Locate the cell with the specified text and output its [X, Y] center coordinate. 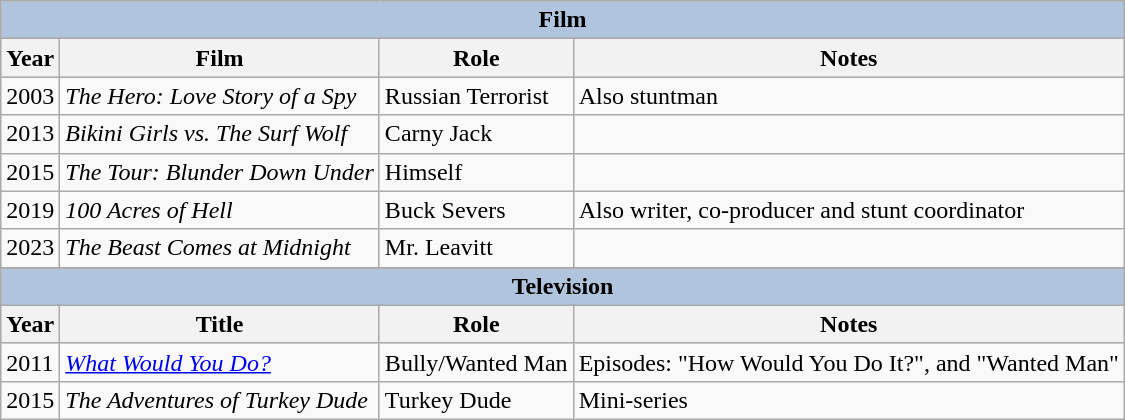
The Adventures of Turkey Dude [220, 400]
Mini-series [848, 400]
Russian Terrorist [476, 96]
Also writer, co-producer and stunt coordinator [848, 210]
2019 [30, 210]
Buck Severs [476, 210]
The Tour: Blunder Down Under [220, 172]
2011 [30, 362]
Turkey Dude [476, 400]
2013 [30, 134]
Carny Jack [476, 134]
100 Acres of Hell [220, 210]
Mr. Leavitt [476, 248]
The Beast Comes at Midnight [220, 248]
Also stuntman [848, 96]
Bikini Girls vs. The Surf Wolf [220, 134]
2003 [30, 96]
Television [563, 286]
Episodes: "How Would You Do It?", and "Wanted Man" [848, 362]
Himself [476, 172]
The Hero: Love Story of a Spy [220, 96]
Bully/Wanted Man [476, 362]
Title [220, 324]
What Would You Do? [220, 362]
2023 [30, 248]
